Return (X, Y) of the center of cell containing provided text 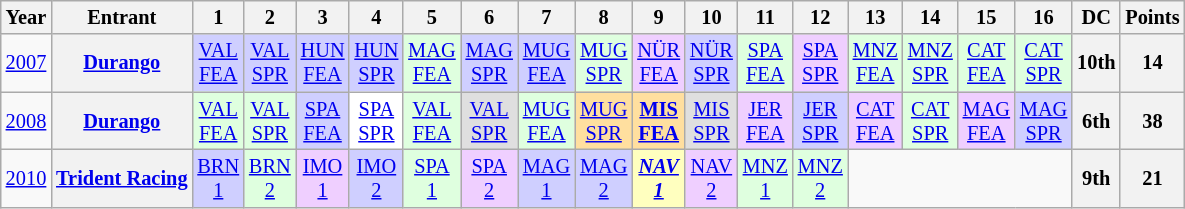
38 (1152, 121)
NAV2 (712, 178)
10 (712, 17)
6th (1096, 121)
2008 (26, 121)
BRN2 (270, 178)
MAG2 (604, 178)
Entrant (122, 17)
MNZ1 (766, 178)
NAV1 (658, 178)
MISFEA (658, 121)
HUNFEA (323, 63)
15 (986, 17)
SPA2 (490, 178)
BRN1 (218, 178)
NÜRSPR (712, 63)
8 (604, 17)
4 (376, 17)
1 (218, 17)
6 (490, 17)
MNZSPR (930, 63)
13 (876, 17)
NÜRFEA (658, 63)
10th (1096, 63)
JERSPR (820, 121)
MISSPR (712, 121)
12 (820, 17)
7 (546, 17)
IMO1 (323, 178)
2010 (26, 178)
9th (1096, 178)
JERFEA (766, 121)
11 (766, 17)
IMO2 (376, 178)
2007 (26, 63)
2 (270, 17)
MNZFEA (876, 63)
21 (1152, 178)
3 (323, 17)
DC (1096, 17)
SPA1 (432, 178)
Year (26, 17)
5 (432, 17)
9 (658, 17)
HUNSPR (376, 63)
Points (1152, 17)
Trident Racing (122, 178)
MNZ2 (820, 178)
MAG1 (546, 178)
16 (1044, 17)
